Pinpoint the cell where the given text exists, returning its (x, y) midpoint coordinate. 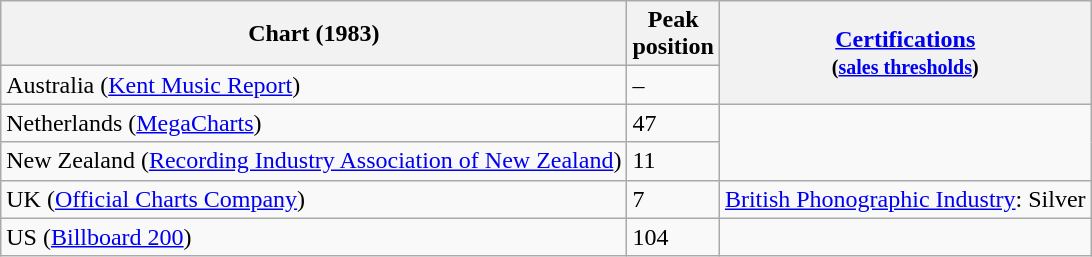
Certifications(sales thresholds) (905, 52)
11 (673, 161)
Chart (1983) (314, 34)
New Zealand (Recording Industry Association of New Zealand) (314, 161)
US (Billboard 200) (314, 237)
Australia (Kent Music Report) (314, 85)
7 (673, 199)
Peakposition (673, 34)
Netherlands (MegaCharts) (314, 123)
104 (673, 237)
47 (673, 123)
– (673, 85)
British Phonographic Industry: Silver (905, 199)
UK (Official Charts Company) (314, 199)
